Extract the (x, y) coordinate from the center of the cell holding the provided text.  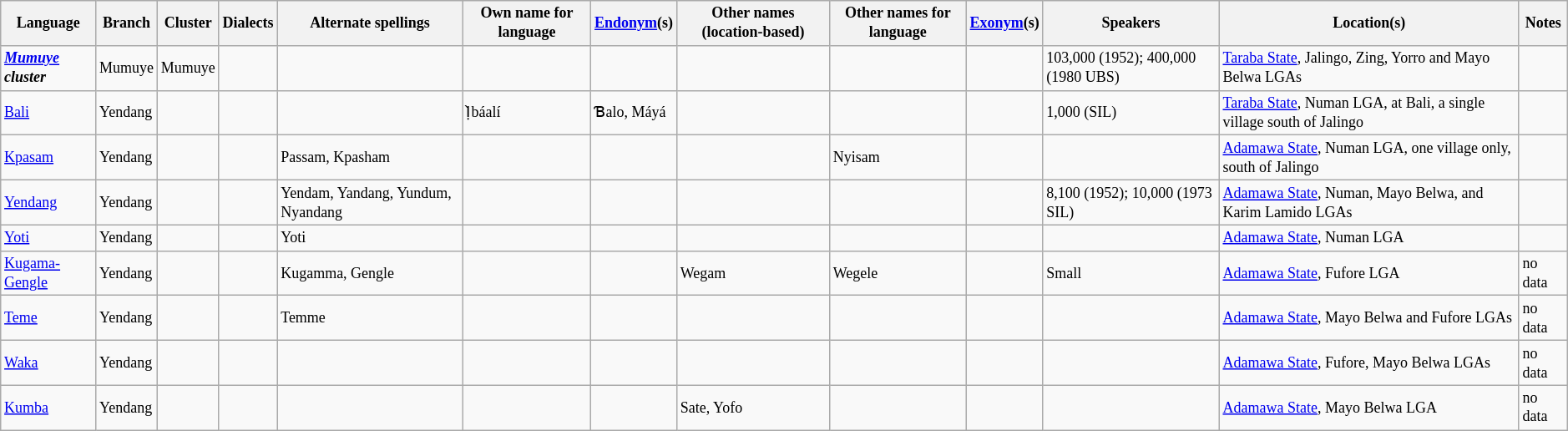
Small (1130, 273)
Own name for language (527, 23)
Cluster (188, 23)
Alternate spellings (370, 23)
Kpasam (48, 158)
Other names (location-based) (753, 23)
103,000 (1952); 400,000 (1980 UBS) (1130, 68)
Adamawa State, Numan, Mayo Belwa, and Karim Lamido LGAs (1369, 202)
Sate, Yofo (753, 408)
Taraba State, Numan LGA, at Bali, a single village south of Jalingo (1369, 113)
Kumba (48, 408)
1,000 (SIL) (1130, 113)
Dialects (248, 23)
Adamawa State, Mayo Belwa and Fufore LGAs (1369, 318)
Exonym(s) (1004, 23)
Kugamma, Gengle (370, 273)
Other names for language (898, 23)
Kugama-Gengle (48, 273)
Bali (48, 113)
Speakers (1130, 23)
Adamawa State, Mayo Belwa LGA (1369, 408)
Endonym(s) (635, 23)
Teme (48, 318)
Passam, Kpasham (370, 158)
Yendam, Yandang, Yundum, Nyandang (370, 202)
Language (48, 23)
Adamawa State, Numan LGA (1369, 237)
Mumuye cluster (48, 68)
Adamawa State, Numan LGA, one village only, south of Jalingo (1369, 158)
Temme (370, 318)
Nyisam (898, 158)
Notes (1543, 23)
Ɓalo, Máyá (635, 113)
Waka (48, 363)
Adamawa State, Fufore, Mayo Belwa LGAs (1369, 363)
Adamawa State, Fufore LGA (1369, 273)
Wegam (753, 273)
Wegele (898, 273)
Branch (127, 23)
Location(s) (1369, 23)
8,100 (1952); 10,000 (1973 SIL) (1130, 202)
Taraba State, Jalingo, Zing, Yorro and Mayo Belwa LGAs (1369, 68)
Ị̀báalí (527, 113)
